Return the [x, y] coordinate for the center point of the cell that contains the specified text.  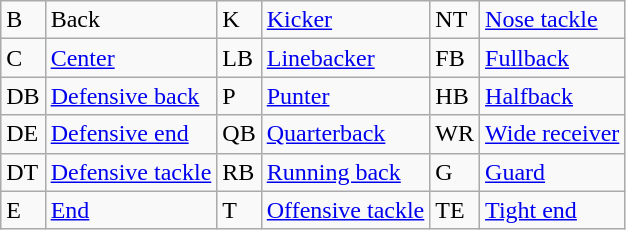
B [23, 20]
FB [455, 58]
NT [455, 20]
RB [239, 172]
Center [131, 58]
K [239, 20]
C [23, 58]
Linebacker [346, 58]
HB [455, 96]
Halfback [552, 96]
Quarterback [346, 134]
Offensive tackle [346, 210]
TE [455, 210]
Kicker [346, 20]
E [23, 210]
WR [455, 134]
P [239, 96]
Wide receiver [552, 134]
Tight end [552, 210]
Running back [346, 172]
DE [23, 134]
Defensive end [131, 134]
DB [23, 96]
End [131, 210]
Guard [552, 172]
Defensive tackle [131, 172]
Nose tackle [552, 20]
Punter [346, 96]
G [455, 172]
DT [23, 172]
LB [239, 58]
Back [131, 20]
T [239, 210]
QB [239, 134]
Fullback [552, 58]
Defensive back [131, 96]
